Provide the (x, y) coordinate of the cell's center where the given text is located.  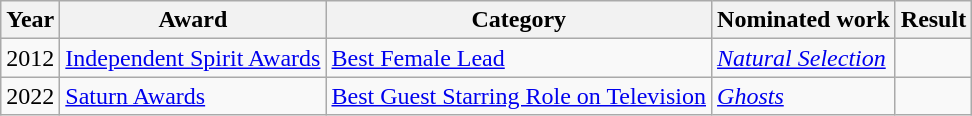
2012 (30, 58)
Award (193, 20)
Result (933, 20)
Category (519, 20)
Nominated work (804, 20)
Saturn Awards (193, 96)
Best Guest Starring Role on Television (519, 96)
Ghosts (804, 96)
Best Female Lead (519, 58)
2022 (30, 96)
Independent Spirit Awards (193, 58)
Natural Selection (804, 58)
Year (30, 20)
